For the text-containing cell, return its midpoint in (x, y) coordinate format. 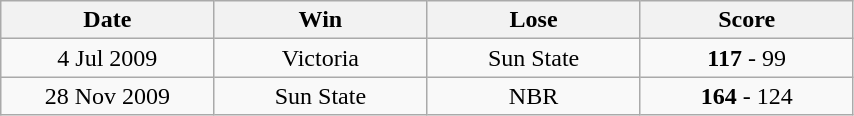
164 - 124 (746, 96)
Lose (534, 20)
NBR (534, 96)
4 Jul 2009 (108, 58)
Victoria (320, 58)
Date (108, 20)
117 - 99 (746, 58)
28 Nov 2009 (108, 96)
Win (320, 20)
Score (746, 20)
